Identify which cell holds the provided text, then report its (X, Y) central coordinate. 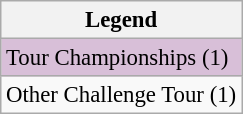
Other Challenge Tour (1) (122, 95)
Tour Championships (1) (122, 58)
Legend (122, 20)
